Search for the cell housing the specified text and yield its (X, Y) center coordinate. 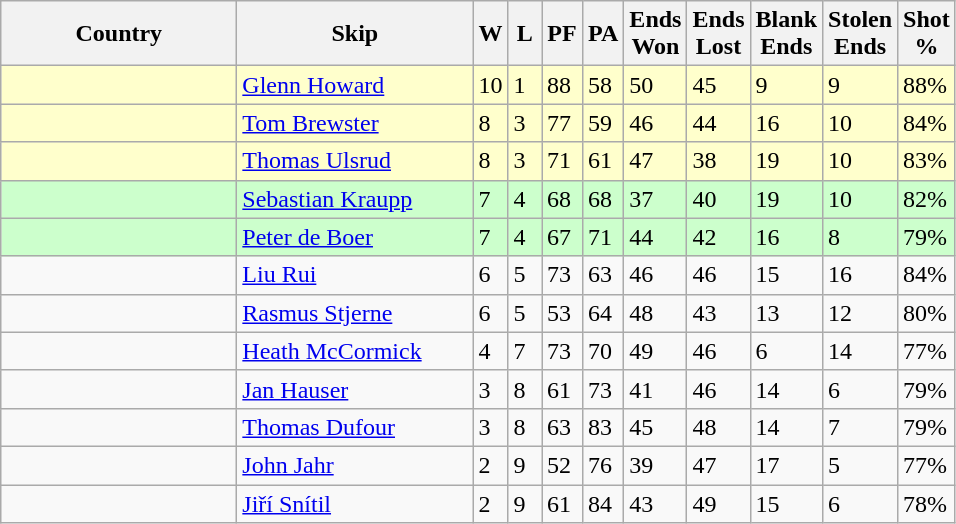
Rasmus Stjerne (355, 313)
W (490, 34)
78% (927, 503)
77 (562, 123)
Skip (355, 34)
Country (119, 34)
17 (786, 465)
37 (656, 199)
38 (718, 161)
83% (927, 161)
13 (786, 313)
82% (927, 199)
41 (656, 389)
52 (562, 465)
L (525, 34)
John Jahr (355, 465)
59 (604, 123)
50 (656, 85)
PA (604, 34)
42 (718, 237)
Peter de Boer (355, 237)
84 (604, 503)
PF (562, 34)
Thomas Dufour (355, 427)
70 (604, 351)
Glenn Howard (355, 85)
Liu Rui (355, 275)
58 (604, 85)
1 (525, 85)
Thomas Ulsrud (355, 161)
Sebastian Kraupp (355, 199)
Shot % (927, 34)
88 (562, 85)
67 (562, 237)
Jiří Snítil (355, 503)
Tom Brewster (355, 123)
83 (604, 427)
Heath McCormick (355, 351)
Ends Won (656, 34)
Stolen Ends (860, 34)
40 (718, 199)
53 (562, 313)
Ends Lost (718, 34)
80% (927, 313)
Blank Ends (786, 34)
64 (604, 313)
39 (656, 465)
76 (604, 465)
Jan Hauser (355, 389)
12 (860, 313)
88% (927, 85)
